Scan for the cell matching the given text and deliver its [X, Y] coordinate at center. 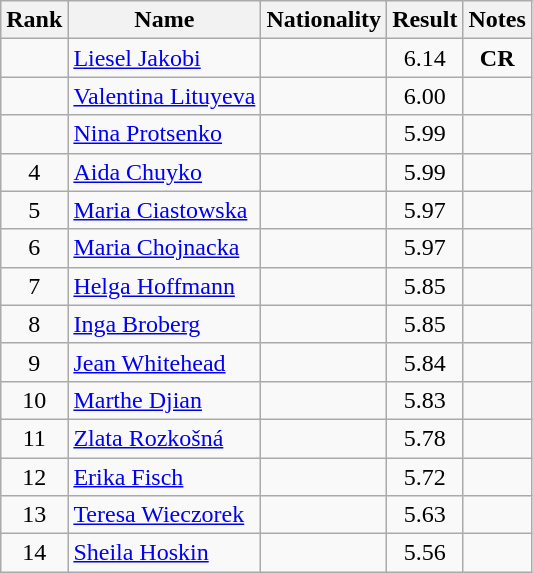
Maria Ciastowska [164, 210]
14 [34, 553]
Name [164, 20]
Rank [34, 20]
Aida Chuyko [164, 172]
Valentina Lituyeva [164, 96]
5.63 [425, 515]
6 [34, 248]
Result [425, 20]
11 [34, 438]
Inga Broberg [164, 324]
7 [34, 286]
5.84 [425, 362]
5.56 [425, 553]
Teresa Wieczorek [164, 515]
5 [34, 210]
Sheila Hoskin [164, 553]
13 [34, 515]
Notes [497, 20]
4 [34, 172]
Maria Chojnacka [164, 248]
Helga Hoffmann [164, 286]
Marthe Djian [164, 400]
Nationality [324, 20]
5.83 [425, 400]
CR [497, 58]
12 [34, 477]
Jean Whitehead [164, 362]
10 [34, 400]
8 [34, 324]
Liesel Jakobi [164, 58]
5.72 [425, 477]
Erika Fisch [164, 477]
6.00 [425, 96]
9 [34, 362]
5.78 [425, 438]
Zlata Rozkošná [164, 438]
6.14 [425, 58]
Nina Protsenko [164, 134]
